Provide the [X, Y] coordinate of the cell's center where the given text is located.  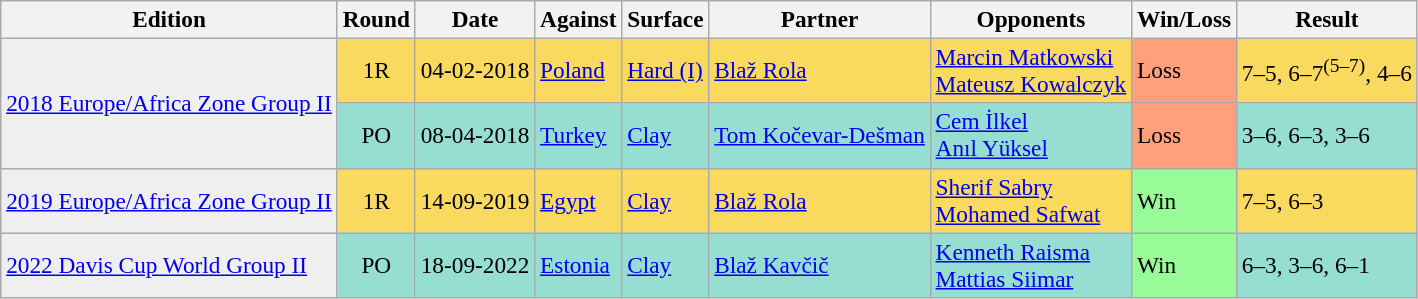
Edition [170, 19]
6–3, 3–6, 6–1 [1326, 264]
Kenneth Raisma Mattias Siimar [1030, 264]
Turkey [578, 136]
Result [1326, 19]
Marcin Matkowski Mateusz Kowalczyk [1030, 70]
Egypt [578, 200]
Hard (I) [666, 70]
7–5, 6–7(5–7), 4–6 [1326, 70]
Tom Kočevar-Dešman [820, 136]
04-02-2018 [474, 70]
Partner [820, 19]
18-09-2022 [474, 264]
Opponents [1030, 19]
Round [376, 19]
Sherif Sabry Mohamed Safwat [1030, 200]
Date [474, 19]
14-09-2019 [474, 200]
Poland [578, 70]
2018 Europe/Africa Zone Group II [170, 103]
Against [578, 19]
3–6, 6–3, 3–6 [1326, 136]
Surface [666, 19]
08-04-2018 [474, 136]
Win/Loss [1184, 19]
Cem İlkel Anıl Yüksel [1030, 136]
2019 Europe/Africa Zone Group II [170, 200]
2022 Davis Cup World Group II [170, 264]
Blaž Kavčič [820, 264]
Estonia [578, 264]
7–5, 6–3 [1326, 200]
